Locate the cell with the specified text and output its (x, y) center coordinate. 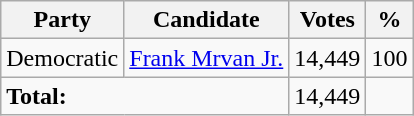
% (390, 20)
Total: (145, 96)
Democratic (62, 58)
Party (62, 20)
Frank Mrvan Jr. (206, 58)
Votes (328, 20)
Candidate (206, 20)
100 (390, 58)
